Provide the (X, Y) coordinate of the cell's center where the given text is located.  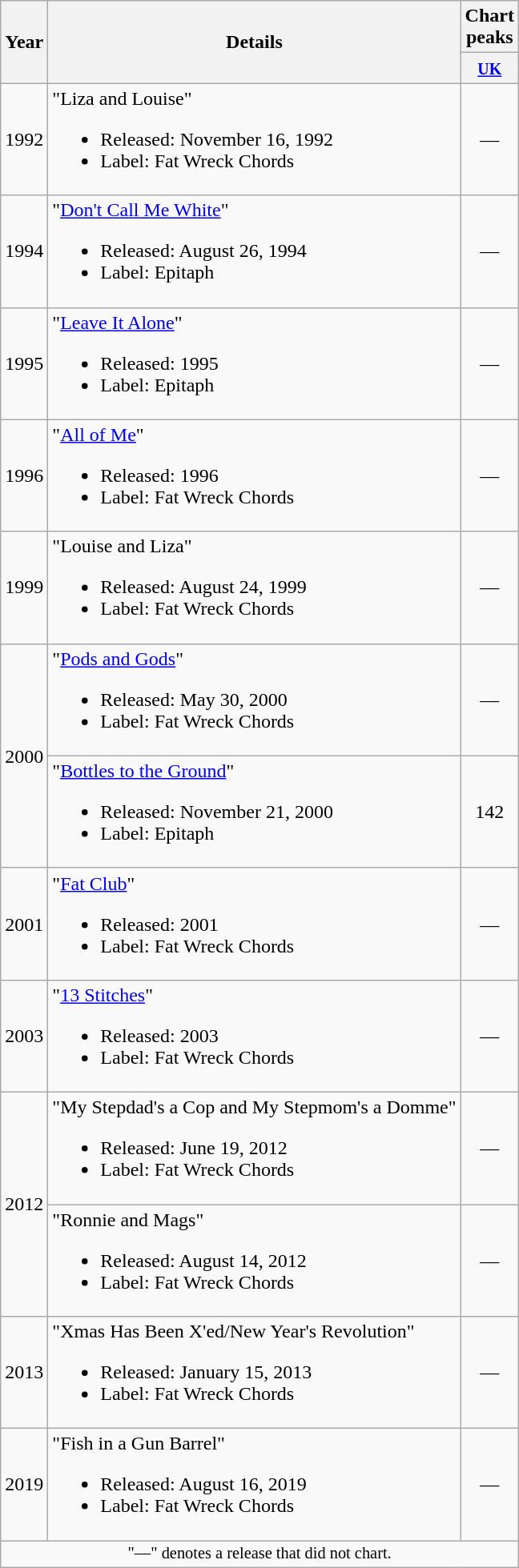
2013 (24, 1373)
"Fat Club"Released: 2001Label: Fat Wreck Chords (255, 924)
2012 (24, 1204)
"—" denotes a release that did not chart. (259, 1554)
"Ronnie and Mags"Released: August 14, 2012Label: Fat Wreck Chords (255, 1260)
1999 (24, 587)
Year (24, 42)
"Pods and Gods"Released: May 30, 2000Label: Fat Wreck Chords (255, 700)
"Leave It Alone"Released: 1995Label: Epitaph (255, 363)
Details (255, 42)
1995 (24, 363)
"Fish in a Gun Barrel"Released: August 16, 2019Label: Fat Wreck Chords (255, 1485)
"Louise and Liza"Released: August 24, 1999Label: Fat Wreck Chords (255, 587)
2000 (24, 756)
1992 (24, 139)
"My Stepdad's a Cop and My Stepmom's a Domme"Released: June 19, 2012Label: Fat Wreck Chords (255, 1148)
"Liza and Louise"Released: November 16, 1992Label: Fat Wreck Chords (255, 139)
"All of Me"Released: 1996Label: Fat Wreck Chords (255, 475)
1994 (24, 251)
Chart peaks (489, 27)
UK (489, 68)
1996 (24, 475)
"Bottles to the Ground"Released: November 21, 2000Label: Epitaph (255, 812)
2001 (24, 924)
"Don't Call Me White"Released: August 26, 1994Label: Epitaph (255, 251)
2019 (24, 1485)
"13 Stitches"Released: 2003Label: Fat Wreck Chords (255, 1036)
"Xmas Has Been X'ed/New Year's Revolution"Released: January 15, 2013Label: Fat Wreck Chords (255, 1373)
2003 (24, 1036)
142 (489, 812)
